From the cell containing the given text, extract its center point as [X, Y] coordinate. 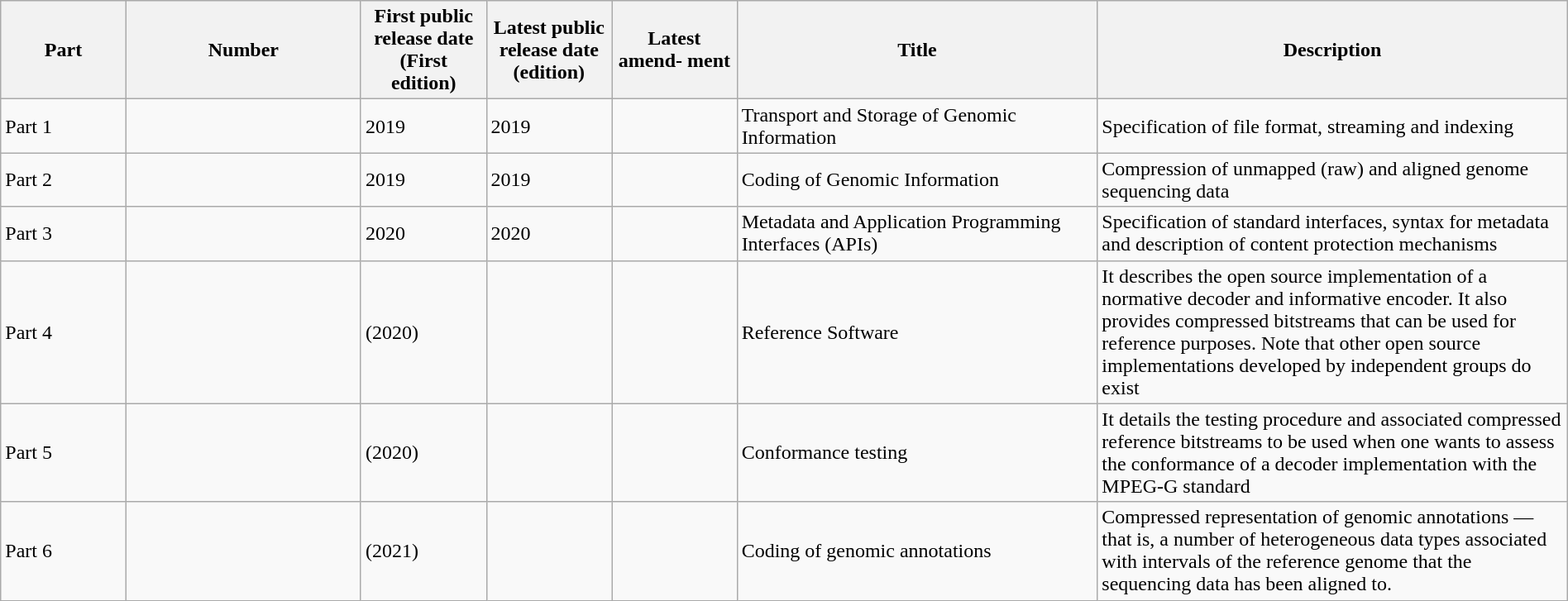
Part 4 [64, 332]
Conformance testing [917, 453]
Reference Software [917, 332]
Description [1332, 50]
Metadata and Application Programming Interfaces (APIs) [917, 233]
Title [917, 50]
Compression of unmapped (raw) and aligned genome sequencing data [1332, 180]
Specification of file format, streaming and indexing [1332, 126]
Part 1 [64, 126]
Part 3 [64, 233]
(2021) [423, 551]
Part 6 [64, 551]
Latest public release date (edition) [549, 50]
Number [243, 50]
Part 2 [64, 180]
Part 5 [64, 453]
Specification of standard interfaces, syntax for metadata and description of content protection mechanisms [1332, 233]
First public release date (First edition) [423, 50]
Transport and Storage of Genomic Information [917, 126]
Latest amend- ment [675, 50]
Coding of genomic annotations [917, 551]
Coding of Genomic Information [917, 180]
Part [64, 50]
